Capture the cell that displays the provided text and extract its [x, y] central coordinate. 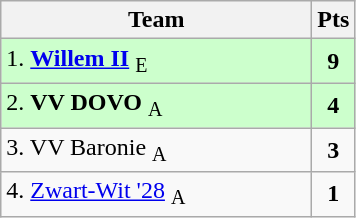
2. VV DOVO A [156, 105]
Team [156, 20]
4. Zwart-Wit '28 A [156, 194]
3 [334, 150]
1. Willem II E [156, 61]
3. VV Baronie A [156, 150]
Pts [334, 20]
4 [334, 105]
9 [334, 61]
1 [334, 194]
